Return the (X, Y) coordinate for the center point of the cell that contains the specified text.  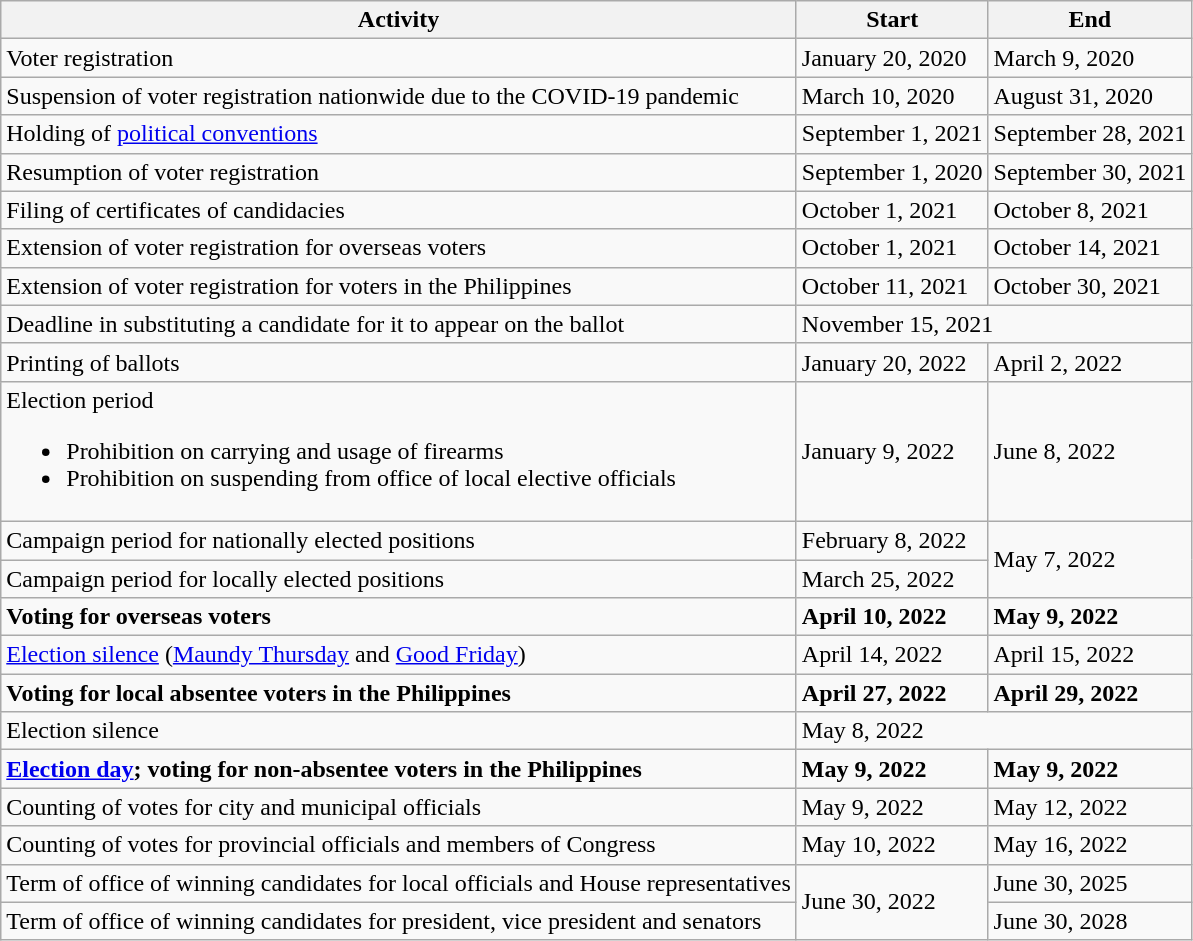
Holding of political conventions (399, 134)
Voter registration (399, 58)
May 8, 2022 (994, 731)
January 20, 2022 (892, 362)
Election day; voting for non-absentee voters in the Philippines (399, 769)
September 1, 2020 (892, 172)
Deadline in substituting a candidate for it to appear on the ballot (399, 324)
November 15, 2021 (994, 324)
June 8, 2022 (1090, 451)
January 9, 2022 (892, 451)
May 16, 2022 (1090, 845)
Suspension of voter registration nationwide due to the COVID-19 pandemic (399, 96)
April 2, 2022 (1090, 362)
September 1, 2021 (892, 134)
May 7, 2022 (1090, 559)
March 25, 2022 (892, 579)
Voting for local absentee voters in the Philippines (399, 693)
March 10, 2020 (892, 96)
October 11, 2021 (892, 286)
Activity (399, 20)
March 9, 2020 (1090, 58)
August 31, 2020 (1090, 96)
Term of office of winning candidates for president, vice president and senators (399, 921)
Counting of votes for city and municipal officials (399, 807)
Printing of ballots (399, 362)
September 30, 2021 (1090, 172)
Voting for overseas voters (399, 617)
Campaign period for locally elected positions (399, 579)
October 8, 2021 (1090, 210)
Extension of voter registration for voters in the Philippines (399, 286)
Resumption of voter registration (399, 172)
June 30, 2025 (1090, 883)
Start (892, 20)
June 30, 2022 (892, 902)
Election silence (399, 731)
Counting of votes for provincial officials and members of Congress (399, 845)
September 28, 2021 (1090, 134)
April 29, 2022 (1090, 693)
April 27, 2022 (892, 693)
Campaign period for nationally elected positions (399, 540)
April 14, 2022 (892, 655)
October 14, 2021 (1090, 248)
End (1090, 20)
April 10, 2022 (892, 617)
Extension of voter registration for overseas voters (399, 248)
February 8, 2022 (892, 540)
October 30, 2021 (1090, 286)
Election silence (Maundy Thursday and Good Friday) (399, 655)
April 15, 2022 (1090, 655)
Term of office of winning candidates for local officials and House representatives (399, 883)
Filing of certificates of candidacies (399, 210)
Election periodProhibition on carrying and usage of firearmsProhibition on suspending from office of local elective officials (399, 451)
June 30, 2028 (1090, 921)
January 20, 2020 (892, 58)
May 10, 2022 (892, 845)
May 12, 2022 (1090, 807)
